For the text-containing cell, return its midpoint in [X, Y] coordinate format. 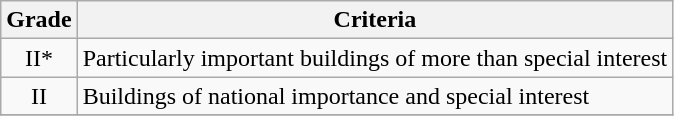
Grade [39, 20]
II* [39, 58]
II [39, 96]
Particularly important buildings of more than special interest [375, 58]
Criteria [375, 20]
Buildings of national importance and special interest [375, 96]
